Find where the given text appears and provide that cell's center as (x, y) coordinate. 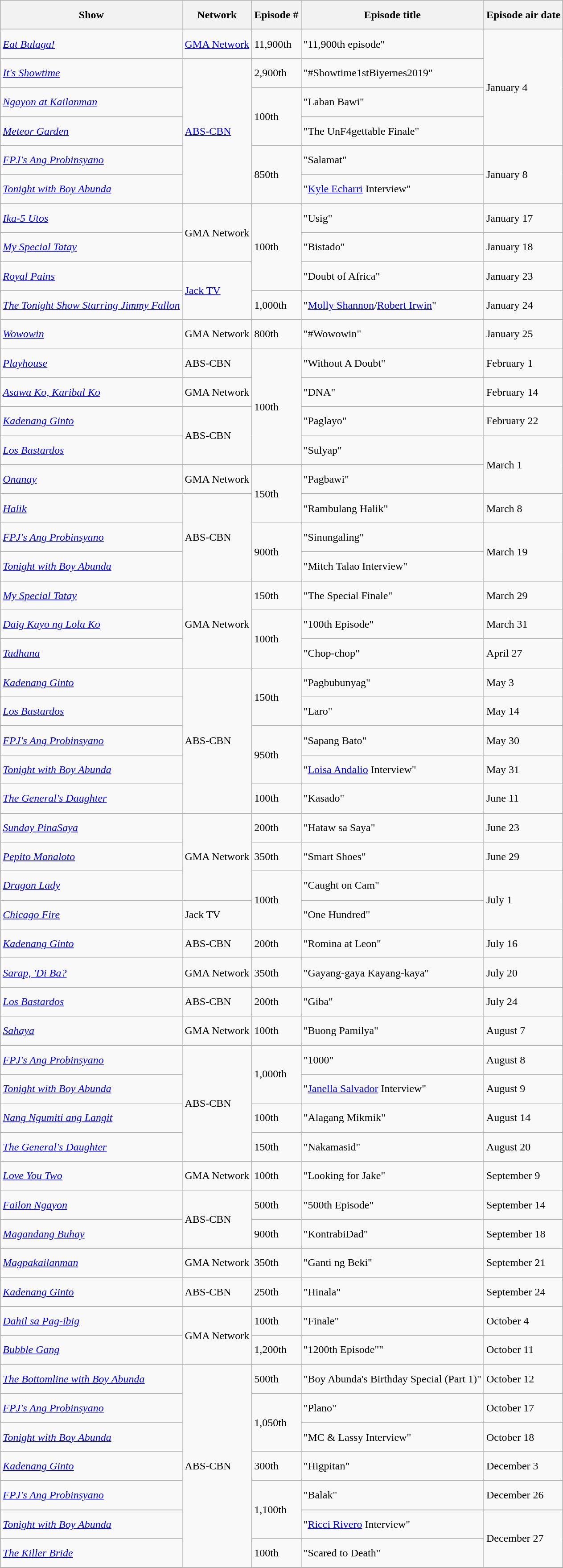
950th (276, 755)
"Pagbubunyag" (392, 683)
Ngayon at Kailanman (91, 102)
Onanay (91, 479)
1,200th (276, 1350)
Episode # (276, 15)
August 8 (523, 1060)
December 26 (523, 1495)
"The UnF4gettable Finale" (392, 131)
Failon Ngayon (91, 1204)
February 22 (523, 421)
"Chop-chop" (392, 653)
Playhouse (91, 363)
October 4 (523, 1321)
Show (91, 15)
"1000" (392, 1060)
"Scared to Death" (392, 1553)
"Nakamasid" (392, 1146)
300th (276, 1466)
"Gayang-gaya Kayang-kaya" (392, 972)
Asawa Ko, Karibal Ko (91, 393)
"Ganti ng Beki" (392, 1262)
Sarap, 'Di Ba? (91, 972)
"Kyle Echarri Interview" (392, 189)
"Janella Salvador Interview" (392, 1088)
December 27 (523, 1539)
Halik (91, 509)
"#Showtime1stBiyernes2019" (392, 73)
May 31 (523, 769)
"Kasado" (392, 798)
"Alagang Mikmik" (392, 1118)
"Giba" (392, 1002)
"Sapang Bato" (392, 741)
"MC & Lassy Interview" (392, 1437)
"Balak" (392, 1495)
"#Wowowin" (392, 334)
"Ricci Rivero Interview" (392, 1524)
October 12 (523, 1379)
January 8 (523, 174)
Eat Bulaga! (91, 44)
September 24 (523, 1292)
July 1 (523, 900)
"Laban Bawi" (392, 102)
"Buong Pamilya" (392, 1030)
"Smart Shoes" (392, 856)
"1200th Episode"" (392, 1350)
"Molly Shannon/Robert Irwin" (392, 305)
"Usig" (392, 218)
May 30 (523, 741)
"Loisa Andalio Interview" (392, 769)
"Romina at Leon" (392, 944)
"Paglayo" (392, 421)
"Salamat" (392, 160)
"Boy Abunda's Birthday Special (Part 1)" (392, 1379)
May 3 (523, 683)
April 27 (523, 653)
Dragon Lady (91, 886)
July 16 (523, 944)
Pepito Manaloto (91, 856)
October 17 (523, 1408)
850th (276, 174)
August 20 (523, 1146)
July 20 (523, 972)
March 29 (523, 595)
October 18 (523, 1437)
Royal Pains (91, 276)
1,100th (276, 1510)
"Plano" (392, 1408)
"Pagbawi" (392, 479)
"One Hundred" (392, 914)
"11,900th episode" (392, 44)
"KontrabiDad" (392, 1234)
"Sulyap" (392, 451)
250th (276, 1292)
January 4 (523, 87)
February 1 (523, 363)
"Caught on Cam" (392, 886)
The Tonight Show Starring Jimmy Fallon (91, 305)
"Finale" (392, 1321)
September 21 (523, 1262)
Dahil sa Pag-ibig (91, 1321)
March 1 (523, 465)
"Looking for Jake" (392, 1176)
Magandang Buhay (91, 1234)
September 18 (523, 1234)
August 14 (523, 1118)
"Hinala" (392, 1292)
August 9 (523, 1088)
"Rambulang Halik" (392, 509)
"Laro" (392, 711)
"Without A Doubt" (392, 363)
March 19 (523, 552)
Meteor Garden (91, 131)
Wowowin (91, 334)
Magpakailanman (91, 1262)
Tadhana (91, 653)
September 9 (523, 1176)
January 23 (523, 276)
Bubble Gang (91, 1350)
July 24 (523, 1002)
January 25 (523, 334)
Sunday PinaSaya (91, 827)
January 24 (523, 305)
"Mitch Talao Interview" (392, 567)
1,050th (276, 1423)
October 11 (523, 1350)
January 18 (523, 247)
May 14 (523, 711)
June 23 (523, 827)
Love You Two (91, 1176)
Daig Kayo ng Lola Ko (91, 625)
"Bistado" (392, 247)
"100th Episode" (392, 625)
January 17 (523, 218)
The Bottomline with Boy Abunda (91, 1379)
September 14 (523, 1204)
Ika-5 Utos (91, 218)
"Higpitan" (392, 1466)
It's Showtime (91, 73)
"The Special Finale" (392, 595)
"Doubt of Africa" (392, 276)
Nang Ngumiti ang Langit (91, 1118)
March 8 (523, 509)
December 3 (523, 1466)
"Sinungaling" (392, 537)
Sahaya (91, 1030)
800th (276, 334)
August 7 (523, 1030)
March 31 (523, 625)
2,900th (276, 73)
11,900th (276, 44)
June 11 (523, 798)
"DNA" (392, 393)
Network (217, 15)
"500th Episode" (392, 1204)
Episode air date (523, 15)
February 14 (523, 393)
Episode title (392, 15)
The Killer Bride (91, 1553)
Chicago Fire (91, 914)
June 29 (523, 856)
"Hataw sa Saya" (392, 827)
